Determine the [x, y] coordinate at the center of the cell enclosing the given text.  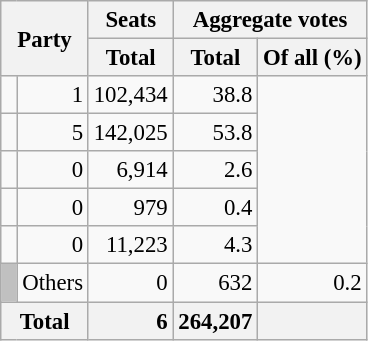
6,914 [130, 170]
979 [130, 208]
53.8 [216, 133]
5 [52, 133]
102,434 [130, 95]
11,223 [130, 245]
Aggregate votes [270, 20]
Seats [130, 20]
2.6 [216, 170]
Party [45, 38]
1 [52, 95]
38.8 [216, 95]
4.3 [216, 245]
Of all (%) [312, 58]
6 [130, 321]
142,025 [130, 133]
Others [52, 283]
632 [216, 283]
0.2 [312, 283]
264,207 [216, 321]
0.4 [216, 208]
